Search for the cell housing the specified text and yield its [x, y] center coordinate. 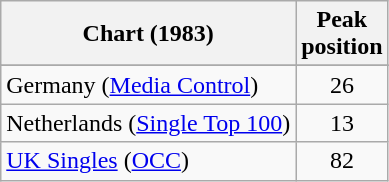
Germany (Media Control) [148, 85]
82 [342, 161]
26 [342, 85]
Peakposition [342, 34]
UK Singles (OCC) [148, 161]
Chart (1983) [148, 34]
Netherlands (Single Top 100) [148, 123]
13 [342, 123]
